Return the [x, y] coordinate for the center point of the cell that contains the specified text.  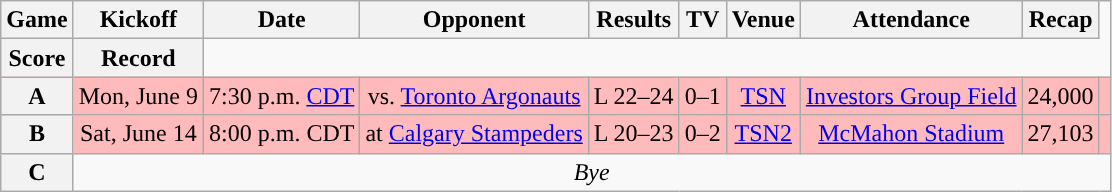
Date [282, 20]
B [37, 134]
24,000 [1060, 96]
Recap [1060, 20]
Record [138, 58]
at Calgary Stampeders [474, 134]
8:00 p.m. CDT [282, 134]
L 22–24 [634, 96]
Sat, June 14 [138, 134]
vs. Toronto Argonauts [474, 96]
Kickoff [138, 20]
Mon, June 9 [138, 96]
TSN2 [763, 134]
0–2 [702, 134]
McMahon Stadium [911, 134]
L 20–23 [634, 134]
TSN [763, 96]
Game [37, 20]
Opponent [474, 20]
Bye [592, 172]
Score [37, 58]
0–1 [702, 96]
TV [702, 20]
A [37, 96]
Results [634, 20]
Attendance [911, 20]
Investors Group Field [911, 96]
27,103 [1060, 134]
7:30 p.m. CDT [282, 96]
Venue [763, 20]
C [37, 172]
